Return the [x, y] coordinate for the center point of the cell that contains the specified text.  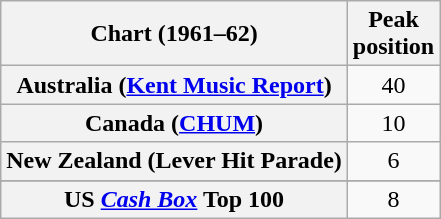
Australia (Kent Music Report) [174, 85]
Canada (CHUM) [174, 123]
10 [393, 123]
6 [393, 161]
Chart (1961–62) [174, 34]
New Zealand (Lever Hit Parade) [174, 161]
US Cash Box Top 100 [174, 199]
40 [393, 85]
Peakposition [393, 34]
8 [393, 199]
